Return the (x, y) coordinate for the center point of the cell that contains the specified text.  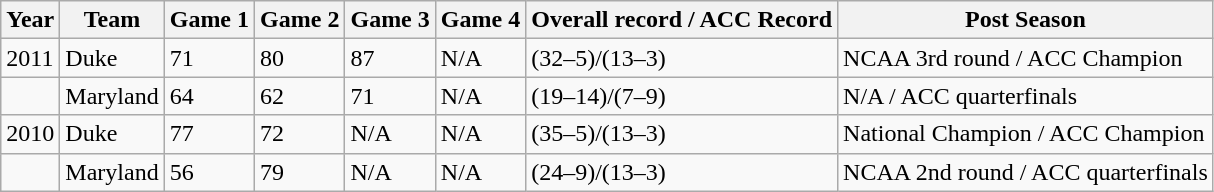
NCAA 3rd round / ACC Champion (1026, 58)
National Champion / ACC Champion (1026, 134)
79 (300, 172)
56 (209, 172)
Game 3 (390, 20)
87 (390, 58)
Year (30, 20)
N/A / ACC quarterfinals (1026, 96)
2010 (30, 134)
72 (300, 134)
Team (112, 20)
Game 4 (480, 20)
(35–5)/(13–3) (682, 134)
64 (209, 96)
80 (300, 58)
NCAA 2nd round / ACC quarterfinals (1026, 172)
Overall record / ACC Record (682, 20)
77 (209, 134)
(19–14)/(7–9) (682, 96)
Game 1 (209, 20)
Post Season (1026, 20)
62 (300, 96)
Game 2 (300, 20)
(32–5)/(13–3) (682, 58)
2011 (30, 58)
(24–9)/(13–3) (682, 172)
